Return the [x, y] coordinate for the center point of the cell that contains the specified text.  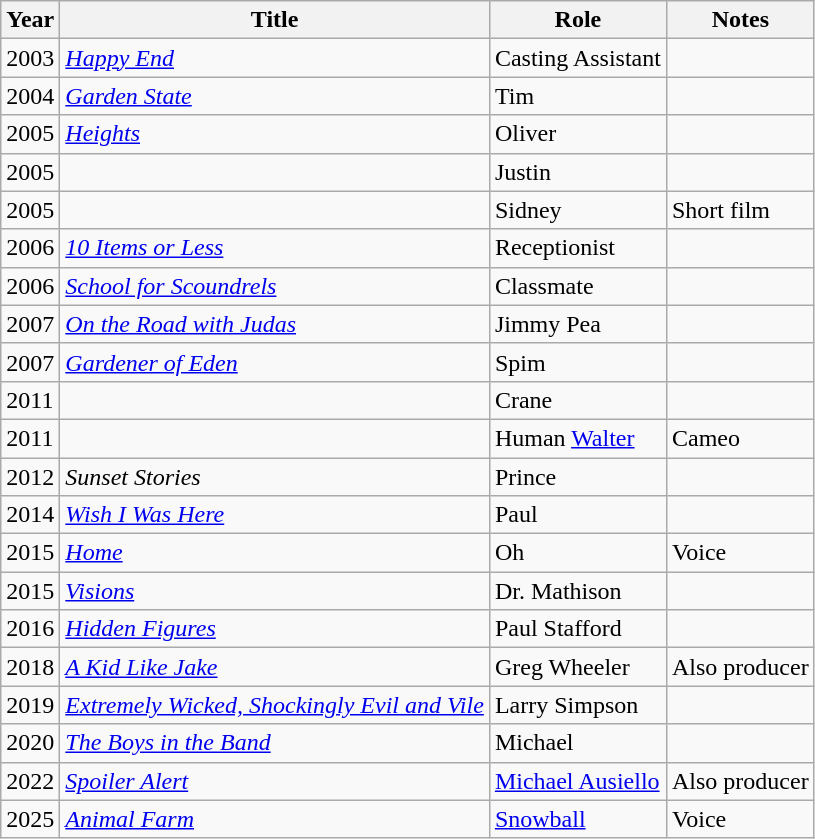
A Kid Like Jake [275, 667]
2025 [30, 819]
Receptionist [578, 248]
Animal Farm [275, 819]
Title [275, 20]
2014 [30, 515]
Cameo [740, 438]
Crane [578, 400]
Happy End [275, 58]
Paul [578, 515]
Year [30, 20]
Snowball [578, 819]
Notes [740, 20]
Human Walter [578, 438]
2022 [30, 781]
School for Scoundrels [275, 286]
Role [578, 20]
Jimmy Pea [578, 324]
Short film [740, 210]
Wish I Was Here [275, 515]
The Boys in the Band [275, 743]
Sidney [578, 210]
2004 [30, 96]
Paul Stafford [578, 629]
2018 [30, 667]
On the Road with Judas [275, 324]
10 Items or Less [275, 248]
Home [275, 553]
Spoiler Alert [275, 781]
Spim [578, 362]
2012 [30, 477]
Tim [578, 96]
Larry Simpson [578, 705]
Dr. Mathison [578, 591]
Visions [275, 591]
2016 [30, 629]
Oliver [578, 134]
Justin [578, 172]
Hidden Figures [275, 629]
2020 [30, 743]
2003 [30, 58]
Extremely Wicked, Shockingly Evil and Vile [275, 705]
Greg Wheeler [578, 667]
Michael Ausiello [578, 781]
Casting Assistant [578, 58]
Heights [275, 134]
Oh [578, 553]
Classmate [578, 286]
Michael [578, 743]
Gardener of Eden [275, 362]
2019 [30, 705]
Garden State [275, 96]
Sunset Stories [275, 477]
Prince [578, 477]
